Extract the (X, Y) coordinate from the center of the cell holding the provided text.  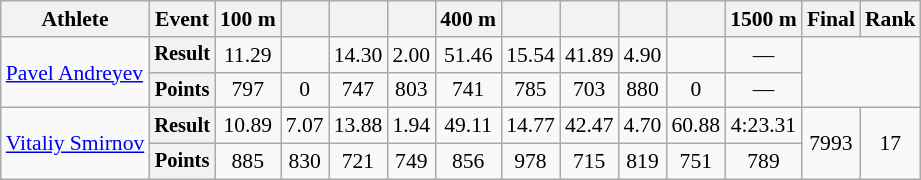
15.54 (530, 55)
4.70 (643, 126)
978 (530, 162)
749 (411, 162)
17 (890, 144)
856 (468, 162)
830 (305, 162)
721 (358, 162)
13.88 (358, 126)
703 (590, 90)
10.89 (248, 126)
42.47 (590, 126)
41.89 (590, 55)
100 m (248, 19)
Vitaliy Smirnov (76, 144)
715 (590, 162)
400 m (468, 19)
7993 (831, 144)
797 (248, 90)
49.11 (468, 126)
60.88 (696, 126)
741 (468, 90)
Athlete (76, 19)
819 (643, 162)
789 (764, 162)
Event (182, 19)
Rank (890, 19)
1500 m (764, 19)
7.07 (305, 126)
2.00 (411, 55)
11.29 (248, 55)
14.30 (358, 55)
Pavel Andreyev (76, 72)
803 (411, 90)
885 (248, 162)
1.94 (411, 126)
751 (696, 162)
785 (530, 90)
Final (831, 19)
880 (643, 90)
14.77 (530, 126)
4.90 (643, 55)
4:23.31 (764, 126)
747 (358, 90)
51.46 (468, 55)
